Find where the given text appears and provide that cell's center as (x, y) coordinate. 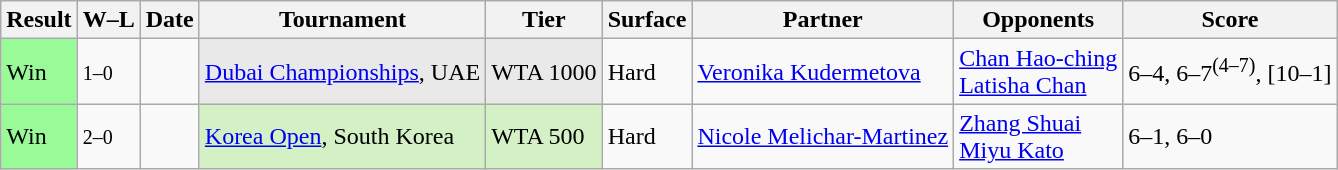
6–4, 6–7(4–7), [10–1] (1230, 72)
Chan Hao-ching Latisha Chan (1038, 72)
Result (39, 20)
Veronika Kudermetova (823, 72)
Score (1230, 20)
WTA 500 (544, 136)
Dubai Championships, UAE (342, 72)
Tier (544, 20)
6–1, 6–0 (1230, 136)
Opponents (1038, 20)
Nicole Melichar-Martinez (823, 136)
Date (170, 20)
Korea Open, South Korea (342, 136)
Partner (823, 20)
Surface (647, 20)
WTA 1000 (544, 72)
1–0 (108, 72)
Tournament (342, 20)
2–0 (108, 136)
W–L (108, 20)
Zhang Shuai Miyu Kato (1038, 136)
